Pinpoint the cell where the given text exists, returning its (x, y) midpoint coordinate. 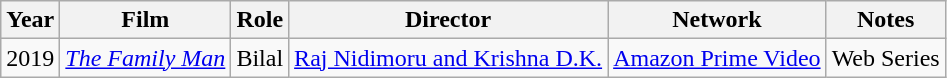
Network (717, 20)
Director (448, 20)
The Family Man (146, 58)
Web Series (886, 58)
Film (146, 20)
Year (30, 20)
Notes (886, 20)
Raj Nidimoru and Krishna D.K. (448, 58)
Amazon Prime Video (717, 58)
Bilal (260, 58)
2019 (30, 58)
Role (260, 20)
